Capture the cell that displays the provided text and extract its (X, Y) central coordinate. 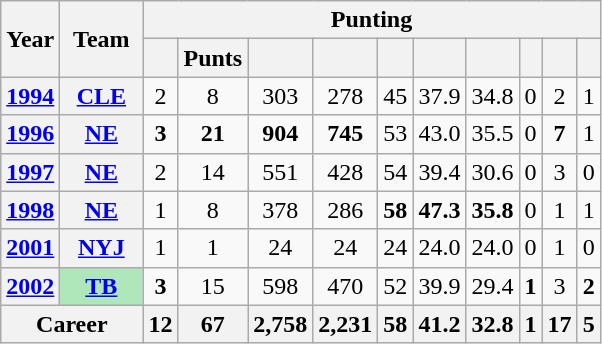
551 (280, 172)
47.3 (440, 210)
428 (346, 172)
37.9 (440, 96)
35.5 (492, 134)
53 (396, 134)
29.4 (492, 286)
Team (102, 39)
43.0 (440, 134)
12 (160, 324)
378 (280, 210)
CLE (102, 96)
32.8 (492, 324)
45 (396, 96)
21 (213, 134)
745 (346, 134)
39.4 (440, 172)
Career (72, 324)
14 (213, 172)
904 (280, 134)
2,758 (280, 324)
7 (560, 134)
67 (213, 324)
15 (213, 286)
1998 (30, 210)
2001 (30, 248)
41.2 (440, 324)
1994 (30, 96)
2,231 (346, 324)
Year (30, 39)
39.9 (440, 286)
54 (396, 172)
303 (280, 96)
NYJ (102, 248)
35.8 (492, 210)
30.6 (492, 172)
52 (396, 286)
TB (102, 286)
Punts (213, 58)
598 (280, 286)
Punting (372, 20)
286 (346, 210)
1997 (30, 172)
278 (346, 96)
17 (560, 324)
470 (346, 286)
5 (588, 324)
1996 (30, 134)
2002 (30, 286)
34.8 (492, 96)
